Detect which cell encompasses the target text, then output its [x, y] center coordinate. 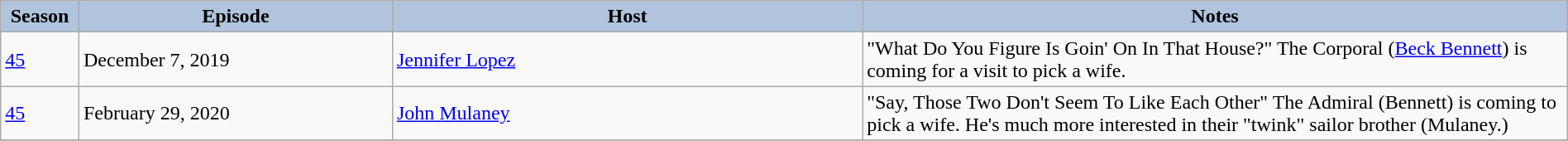
John Mulaney [627, 113]
"What Do You Figure Is Goin' On In That House?" The Corporal (Beck Bennett) is coming for a visit to pick a wife. [1216, 60]
Notes [1216, 17]
Episode [235, 17]
Host [627, 17]
Season [40, 17]
December 7, 2019 [235, 60]
Jennifer Lopez [627, 60]
February 29, 2020 [235, 113]
